From the cell containing the given text, extract its center point as (X, Y) coordinate. 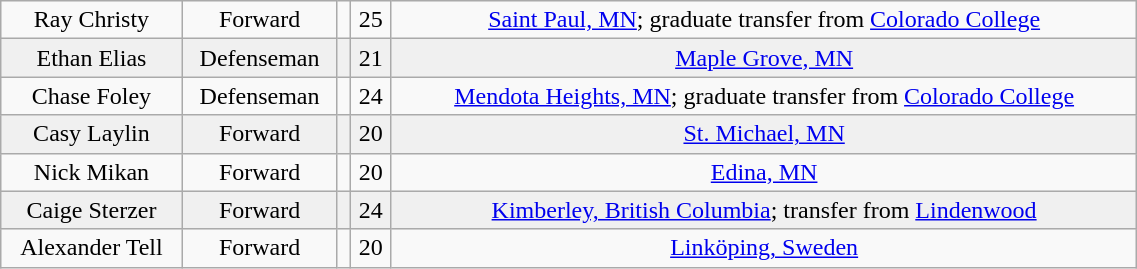
Nick Mikan (92, 172)
Mendota Heights, MN; graduate transfer from Colorado College (764, 96)
Ethan Elias (92, 58)
Linköping, Sweden (764, 248)
Ray Christy (92, 20)
Chase Foley (92, 96)
Alexander Tell (92, 248)
Casy Laylin (92, 134)
21 (370, 58)
Saint Paul, MN; graduate transfer from Colorado College (764, 20)
Caige Sterzer (92, 210)
St. Michael, MN (764, 134)
Edina, MN (764, 172)
Kimberley, British Columbia; transfer from Lindenwood (764, 210)
25 (370, 20)
Maple Grove, MN (764, 58)
